Search for the cell housing the specified text and yield its [X, Y] center coordinate. 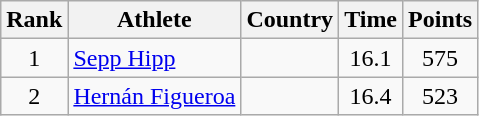
Points [440, 20]
Sepp Hipp [154, 58]
523 [440, 96]
16.4 [371, 96]
Athlete [154, 20]
575 [440, 58]
16.1 [371, 58]
1 [34, 58]
Hernán Figueroa [154, 96]
Rank [34, 20]
Country [290, 20]
Time [371, 20]
2 [34, 96]
